Output the [X, Y] coordinate of the center of the cell containing the given text.  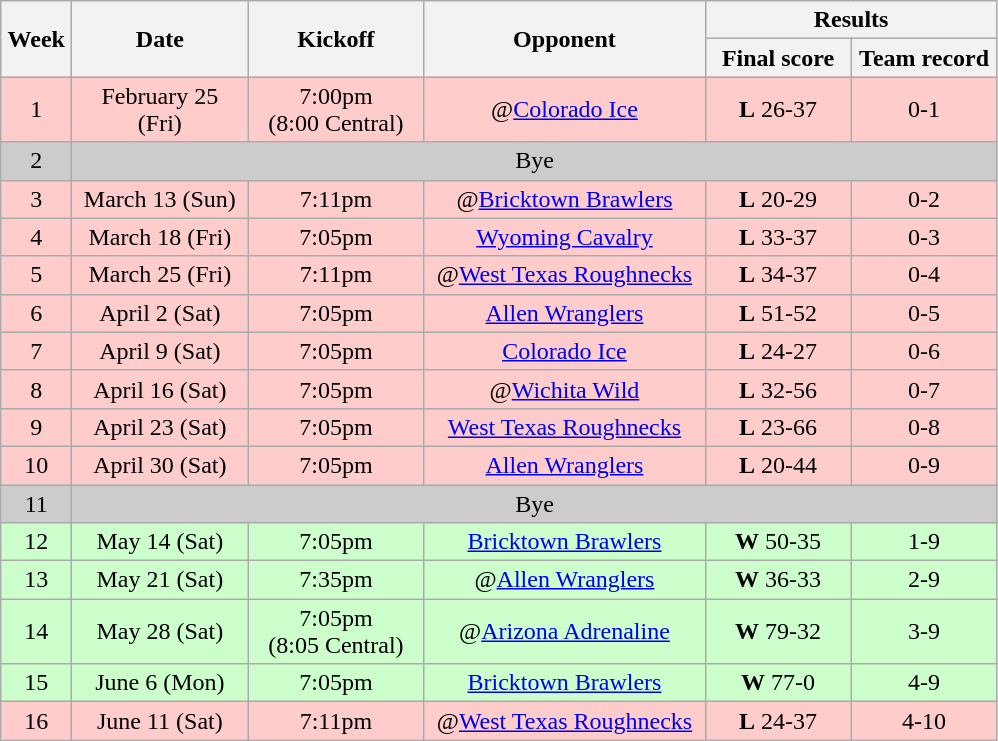
0-3 [924, 237]
L 34-37 [778, 275]
4 [36, 237]
7 [36, 351]
March 13 (Sun) [160, 199]
16 [36, 721]
14 [36, 632]
L 20-44 [778, 465]
West Texas Roughnecks [564, 427]
W 79-32 [778, 632]
L 32-56 [778, 389]
Date [160, 39]
March 18 (Fri) [160, 237]
L 51-52 [778, 313]
W 50-35 [778, 542]
0-1 [924, 110]
Wyoming Cavalry [564, 237]
1 [36, 110]
Opponent [564, 39]
@Colorado Ice [564, 110]
Colorado Ice [564, 351]
@Wichita Wild [564, 389]
W 77-0 [778, 683]
Kickoff [336, 39]
0-9 [924, 465]
Results [851, 20]
February 25 (Fri) [160, 110]
1-9 [924, 542]
March 25 (Fri) [160, 275]
0-4 [924, 275]
0-7 [924, 389]
8 [36, 389]
9 [36, 427]
@Bricktown Brawlers [564, 199]
11 [36, 503]
May 28 (Sat) [160, 632]
2-9 [924, 580]
April 2 (Sat) [160, 313]
12 [36, 542]
5 [36, 275]
June 11 (Sat) [160, 721]
May 14 (Sat) [160, 542]
0-6 [924, 351]
7:05pm(8:05 Central) [336, 632]
4-9 [924, 683]
3 [36, 199]
April 23 (Sat) [160, 427]
May 21 (Sat) [160, 580]
L 33-37 [778, 237]
April 16 (Sat) [160, 389]
April 30 (Sat) [160, 465]
June 6 (Mon) [160, 683]
15 [36, 683]
L 24-27 [778, 351]
4-10 [924, 721]
Final score [778, 58]
3-9 [924, 632]
7:00pm(8:00 Central) [336, 110]
W 36-33 [778, 580]
6 [36, 313]
7:35pm [336, 580]
L 23-66 [778, 427]
Week [36, 39]
L 20-29 [778, 199]
13 [36, 580]
Team record [924, 58]
L 24-37 [778, 721]
10 [36, 465]
0-8 [924, 427]
2 [36, 161]
April 9 (Sat) [160, 351]
0-5 [924, 313]
0-2 [924, 199]
@Allen Wranglers [564, 580]
L 26-37 [778, 110]
@Arizona Adrenaline [564, 632]
